Provide the [x, y] coordinate of the cell's center where the given text is located.  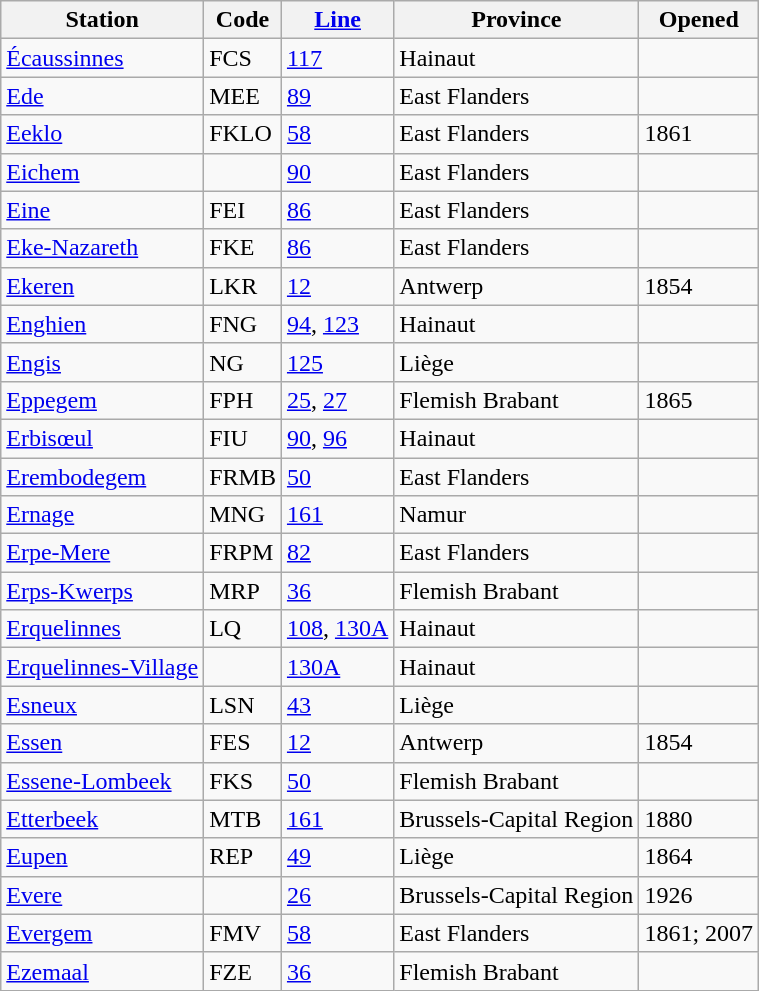
108, 130A [337, 629]
94, 123 [337, 324]
Erbisœul [102, 438]
FEI [243, 210]
FKLO [243, 134]
1880 [699, 819]
1861 [699, 134]
Namur [516, 515]
Eine [102, 210]
FIU [243, 438]
125 [337, 362]
REP [243, 857]
FKS [243, 781]
25, 27 [337, 400]
1864 [699, 857]
Erpe-Mere [102, 553]
FNG [243, 324]
1865 [699, 400]
Eichem [102, 172]
Ekeren [102, 286]
FCS [243, 58]
Etterbeek [102, 819]
Eupen [102, 857]
LQ [243, 629]
Essen [102, 743]
90 [337, 172]
Écaussinnes [102, 58]
Evere [102, 895]
1861; 2007 [699, 933]
Eeklo [102, 134]
Essene-Lombeek [102, 781]
FPH [243, 400]
Erquelinnes-Village [102, 667]
43 [337, 705]
MNG [243, 515]
89 [337, 96]
1926 [699, 895]
FRMB [243, 477]
Line [337, 20]
FMV [243, 933]
Eppegem [102, 400]
117 [337, 58]
Eke-Nazareth [102, 248]
FZE [243, 971]
Ede [102, 96]
Ezemaal [102, 971]
NG [243, 362]
Evergem [102, 933]
26 [337, 895]
49 [337, 857]
Erps-Kwerps [102, 591]
90, 96 [337, 438]
FKE [243, 248]
Engis [102, 362]
Ernage [102, 515]
MEE [243, 96]
FRPM [243, 553]
Esneux [102, 705]
Enghien [102, 324]
MRP [243, 591]
LKR [243, 286]
Province [516, 20]
Erembodegem [102, 477]
82 [337, 553]
130A [337, 667]
FES [243, 743]
Station [102, 20]
MTB [243, 819]
Opened [699, 20]
LSN [243, 705]
Code [243, 20]
Erquelinnes [102, 629]
